Scan for the cell matching the given text and deliver its (X, Y) coordinate at center. 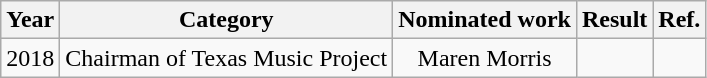
Year (30, 20)
Ref. (680, 20)
Maren Morris (485, 58)
Nominated work (485, 20)
Chairman of Texas Music Project (226, 58)
Category (226, 20)
Result (614, 20)
2018 (30, 58)
